Return the (X, Y) coordinate for the center point of the cell that contains the specified text.  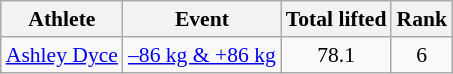
Athlete (62, 19)
6 (422, 55)
Ashley Dyce (62, 55)
Total lifted (336, 19)
Event (202, 19)
–86 kg & +86 kg (202, 55)
Rank (422, 19)
78.1 (336, 55)
